Find where the given text appears and provide that cell's center as [X, Y] coordinate. 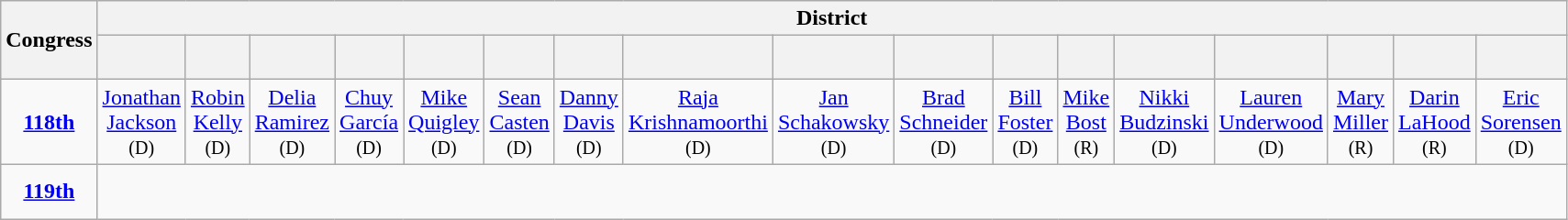
MaryMiller(R) [1360, 122]
MikeQuigley(D) [444, 122]
BradSchneider(D) [943, 122]
DarinLaHood(R) [1435, 122]
DannyDavis(D) [589, 122]
BillFoster(D) [1026, 122]
119th [50, 192]
ChuyGarcía(D) [369, 122]
JonathanJackson(D) [141, 122]
Congress [50, 40]
RajaKrishnamoorthi(D) [697, 122]
118th [50, 122]
DeliaRamirez(D) [292, 122]
JanSchakow­sky(D) [833, 122]
SeanCasten(D) [519, 122]
RobinKelly(D) [217, 122]
MikeBost(R) [1086, 122]
District [831, 18]
EricSorensen(D) [1521, 122]
LaurenUnderwood(D) [1271, 122]
NikkiBudzinski(D) [1164, 122]
